From the cell containing the given text, extract its center point as [X, Y] coordinate. 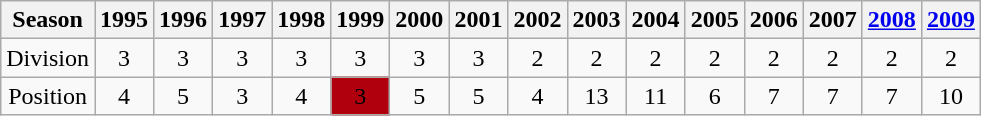
6 [714, 96]
1996 [184, 20]
13 [596, 96]
Season [48, 20]
1998 [302, 20]
2008 [892, 20]
1997 [242, 20]
11 [656, 96]
Position [48, 96]
1999 [360, 20]
2005 [714, 20]
2001 [478, 20]
1995 [124, 20]
2002 [538, 20]
2003 [596, 20]
Division [48, 58]
10 [950, 96]
2004 [656, 20]
2006 [774, 20]
2007 [832, 20]
2000 [420, 20]
2009 [950, 20]
